Determine the [X, Y] coordinate at the center of the cell enclosing the given text.  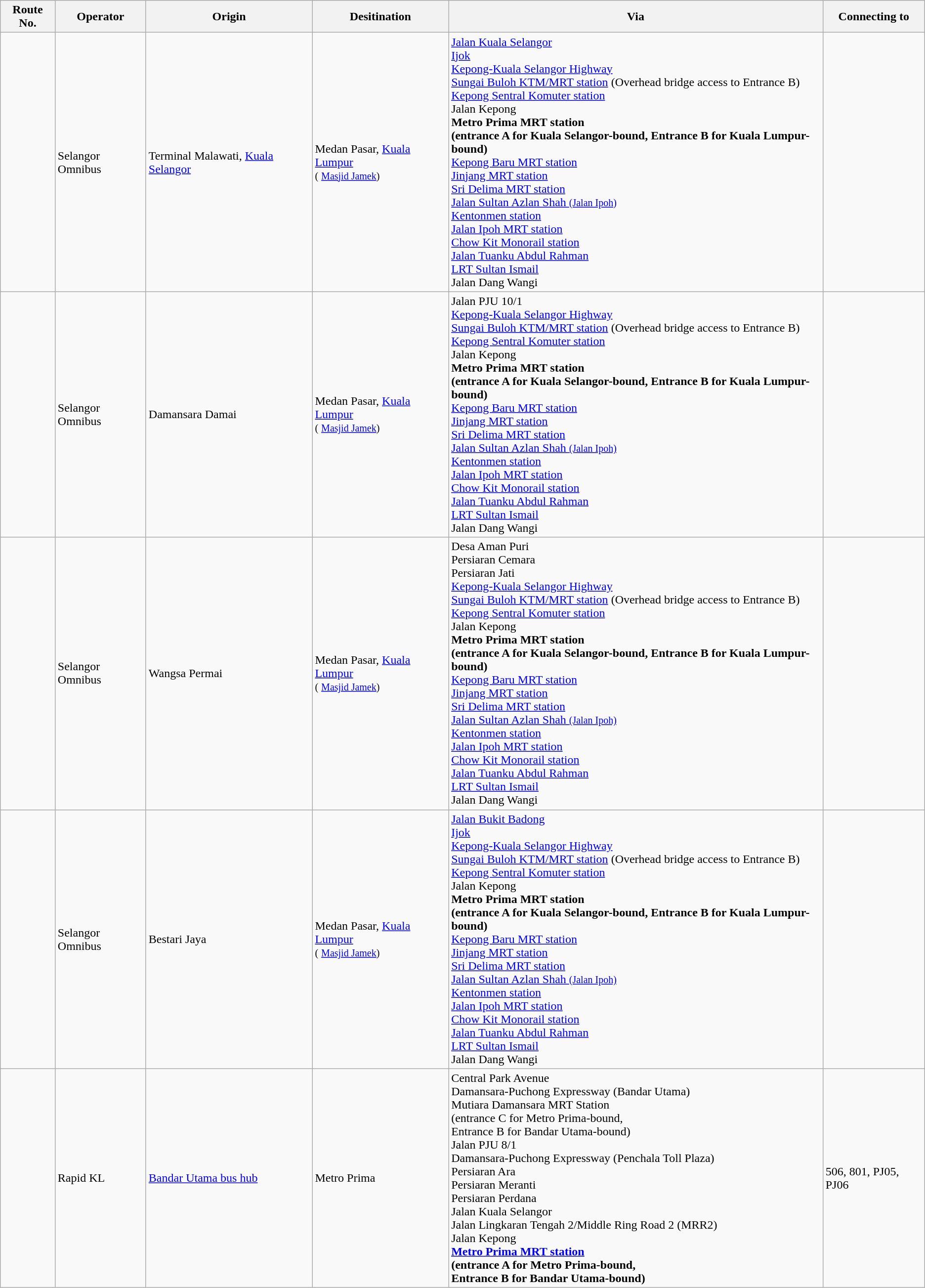
Damansara Damai [229, 414]
Desitination [380, 17]
Route No. [28, 17]
Bandar Utama bus hub [229, 1178]
Rapid KL [100, 1178]
Bestari Jaya [229, 939]
Wangsa Permai [229, 673]
506, 801, PJ05, PJ06 [874, 1178]
Via [636, 17]
Connecting to [874, 17]
Terminal Malawati, Kuala Selangor [229, 162]
Metro Prima [380, 1178]
Operator [100, 17]
Origin [229, 17]
